Scan for the cell matching the given text and deliver its (x, y) coordinate at center. 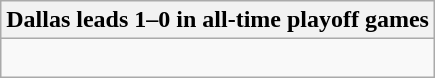
Dallas leads 1–0 in all-time playoff games (218, 20)
